Capture the cell that displays the provided text and extract its (x, y) central coordinate. 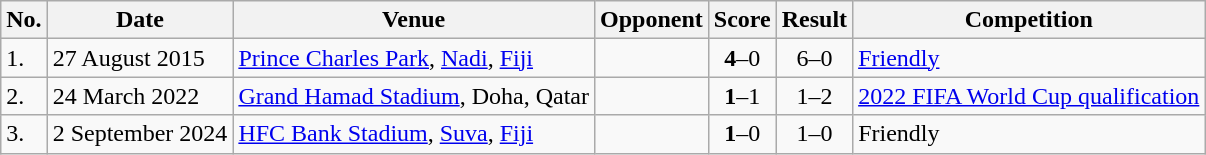
No. (24, 20)
2022 FIFA World Cup qualification (1029, 96)
Result (814, 20)
1–1 (742, 96)
2 September 2024 (140, 134)
6–0 (814, 58)
Grand Hamad Stadium, Doha, Qatar (414, 96)
Opponent (651, 20)
1. (24, 58)
3. (24, 134)
2. (24, 96)
4–0 (742, 58)
27 August 2015 (140, 58)
Score (742, 20)
1–2 (814, 96)
Prince Charles Park, Nadi, Fiji (414, 58)
24 March 2022 (140, 96)
Date (140, 20)
Venue (414, 20)
Competition (1029, 20)
HFC Bank Stadium, Suva, Fiji (414, 134)
